Identify which cell holds the provided text, then report its [X, Y] central coordinate. 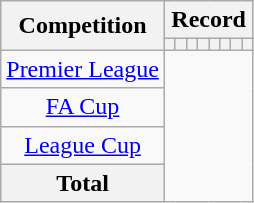
League Cup [83, 145]
Total [83, 183]
Premier League [83, 69]
FA Cup [83, 107]
Competition [83, 26]
Record [208, 20]
